Scan for the cell matching the given text and deliver its (x, y) coordinate at center. 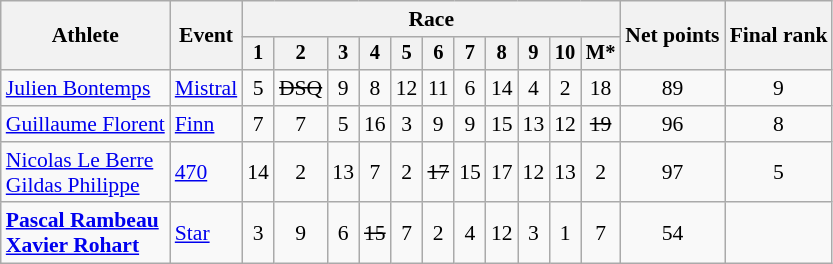
DSQ (300, 88)
Nicolas Le BerreGildas Philippe (86, 172)
Mistral (206, 88)
96 (672, 124)
M* (600, 54)
Julien Bontemps (86, 88)
Net points (672, 36)
54 (672, 234)
18 (600, 88)
Final rank (779, 36)
Pascal RambeauXavier Rohart (86, 234)
11 (438, 88)
Athlete (86, 36)
97 (672, 172)
Finn (206, 124)
470 (206, 172)
10 (565, 54)
19 (600, 124)
16 (375, 124)
Guillaume Florent (86, 124)
Race (431, 19)
89 (672, 88)
Star (206, 234)
Event (206, 36)
